Capture the cell that displays the provided text and extract its [x, y] central coordinate. 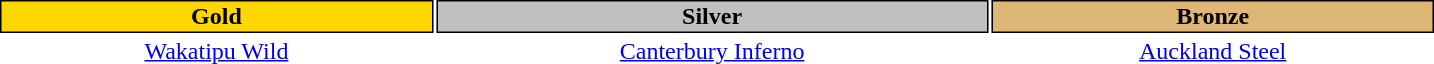
Bronze [1212, 16]
Silver [712, 16]
Gold [216, 16]
